Determine the [X, Y] coordinate at the center of the cell enclosing the given text.  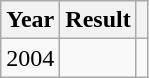
Year [30, 20]
2004 [30, 58]
Result [98, 20]
